Scan for the cell matching the given text and deliver its (x, y) coordinate at center. 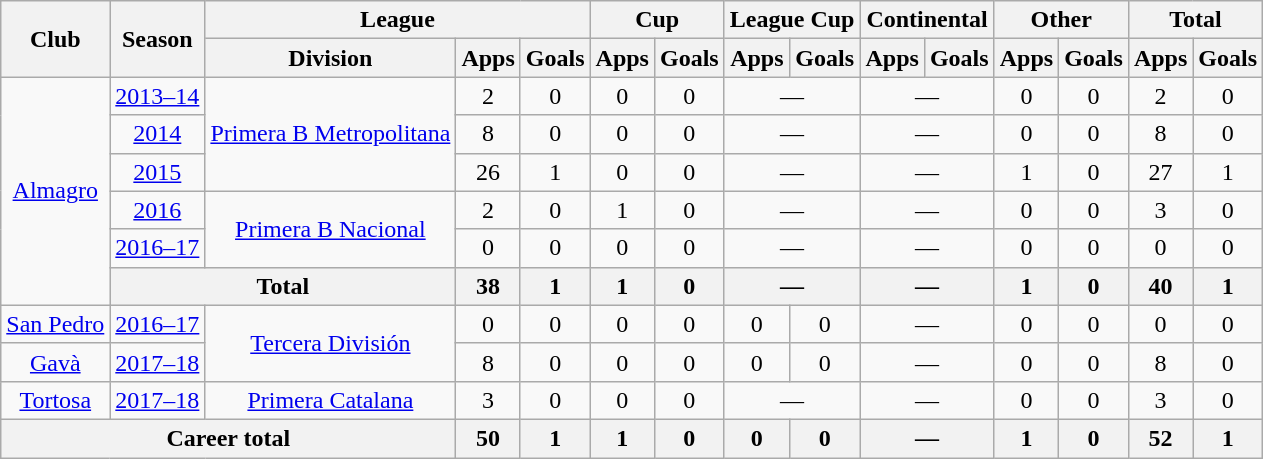
Tortosa (56, 400)
40 (1160, 286)
League (398, 20)
Division (330, 58)
Other (1061, 20)
Career total (228, 438)
27 (1160, 172)
Cup (657, 20)
San Pedro (56, 324)
Almagro (56, 191)
League Cup (792, 20)
Primera B Metropolitana (330, 134)
Season (158, 39)
38 (488, 286)
Primera Catalana (330, 400)
52 (1160, 438)
Tercera División (330, 343)
Primera B Nacional (330, 229)
2015 (158, 172)
2013–14 (158, 96)
26 (488, 172)
Continental (927, 20)
Gavà (56, 362)
Club (56, 39)
2016 (158, 210)
50 (488, 438)
2014 (158, 134)
